Extract the (x, y) coordinate from the center of the cell holding the provided text.  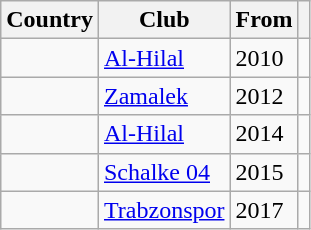
2017 (264, 210)
2014 (264, 134)
From (264, 20)
2010 (264, 58)
Country (50, 20)
Schalke 04 (164, 172)
Trabzonspor (164, 210)
Zamalek (164, 96)
2015 (264, 172)
Club (164, 20)
2012 (264, 96)
